Pinpoint the cell where the given text exists, returning its [x, y] midpoint coordinate. 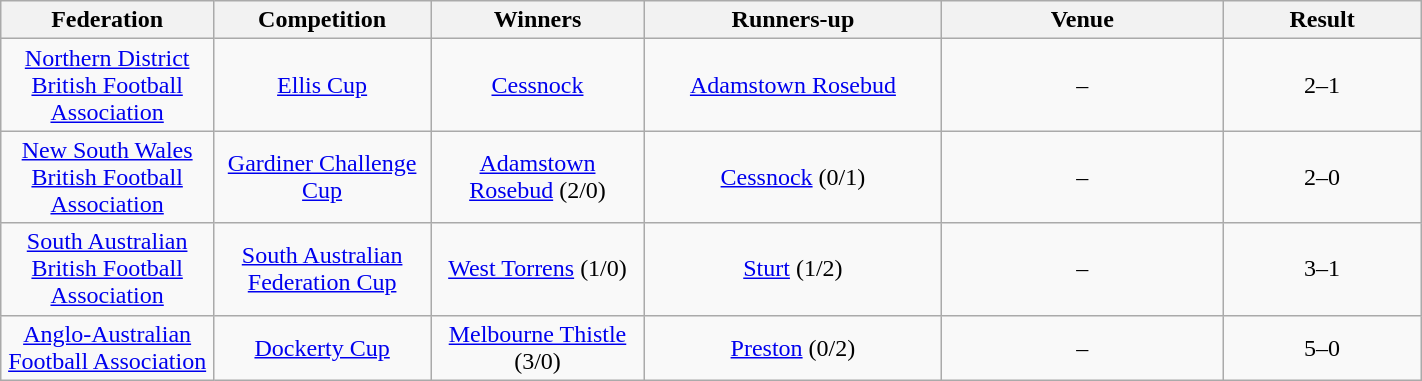
Melbourne Thistle (3/0) [538, 348]
Anglo-Australian Football Association [108, 348]
Gardiner Challenge Cup [322, 177]
2–0 [1322, 177]
West Torrens (1/0) [538, 269]
Runners-up [792, 20]
Venue [1082, 20]
Winners [538, 20]
Cessnock (0/1) [792, 177]
New South Wales British Football Association [108, 177]
Dockerty Cup [322, 348]
Ellis Cup [322, 85]
3–1 [1322, 269]
Result [1322, 20]
Federation [108, 20]
Adamstown Rosebud [792, 85]
Preston (0/2) [792, 348]
2–1 [1322, 85]
Adamstown Rosebud (2/0) [538, 177]
Cessnock [538, 85]
South Australian British Football Association [108, 269]
South Australian Federation Cup [322, 269]
5–0 [1322, 348]
Northern District British Football Association [108, 85]
Sturt (1/2) [792, 269]
Competition [322, 20]
